Locate the cell with the specified text and output its [x, y] center coordinate. 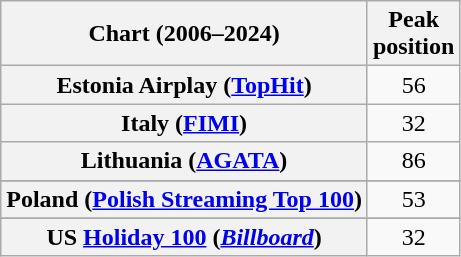
86 [413, 161]
Lithuania (AGATA) [184, 161]
Chart (2006–2024) [184, 34]
56 [413, 85]
US Holiday 100 (Billboard) [184, 237]
Peakposition [413, 34]
Estonia Airplay (TopHit) [184, 85]
Italy (FIMI) [184, 123]
53 [413, 199]
Poland (Polish Streaming Top 100) [184, 199]
